Extract the (x, y) coordinate from the center of the cell holding the provided text.  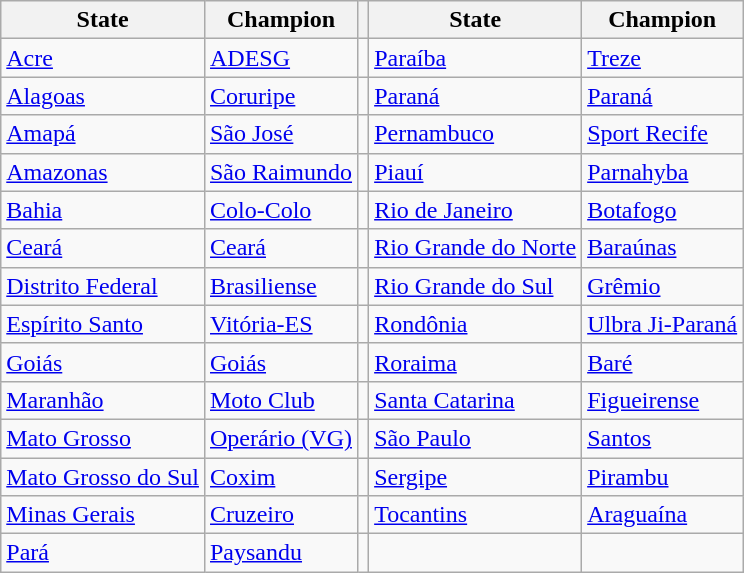
Sport Recife (662, 134)
Pirambu (662, 477)
Brasiliense (280, 286)
Amazonas (103, 172)
Pará (103, 553)
Moto Club (280, 400)
Rio Grande do Sul (476, 286)
Sergipe (476, 477)
Alagoas (103, 96)
Mato Grosso (103, 438)
Santos (662, 438)
Roraima (476, 362)
Rondônia (476, 324)
Cruzeiro (280, 515)
Ulbra Ji-Paraná (662, 324)
Coruripe (280, 96)
ADESG (280, 58)
São José (280, 134)
Maranhão (103, 400)
Tocantins (476, 515)
São Raimundo (280, 172)
Bahia (103, 210)
Mato Grosso do Sul (103, 477)
Araguaína (662, 515)
Espírito Santo (103, 324)
Colo-Colo (280, 210)
Grêmio (662, 286)
Amapá (103, 134)
Parnahyba (662, 172)
Distrito Federal (103, 286)
Baraúnas (662, 248)
Baré (662, 362)
Minas Gerais (103, 515)
Paysandu (280, 553)
Rio de Janeiro (476, 210)
Vitória-ES (280, 324)
Piauí (476, 172)
São Paulo (476, 438)
Pernambuco (476, 134)
Santa Catarina (476, 400)
Treze (662, 58)
Operário (VG) (280, 438)
Rio Grande do Norte (476, 248)
Figueirense (662, 400)
Botafogo (662, 210)
Paraíba (476, 58)
Coxim (280, 477)
Acre (103, 58)
